Return the (X, Y) coordinate for the center point of the cell that contains the specified text.  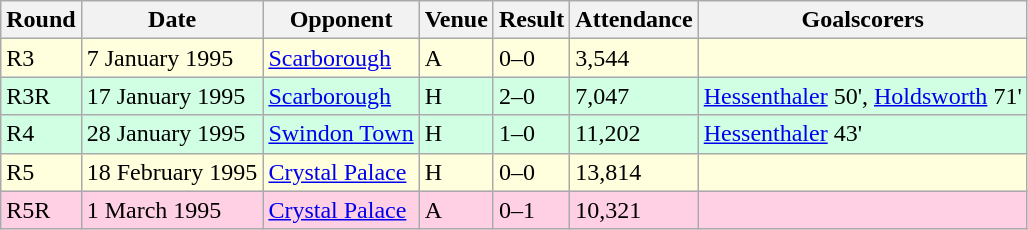
R3 (41, 58)
Opponent (341, 20)
Goalscorers (862, 20)
R5 (41, 172)
11,202 (634, 134)
7 January 1995 (172, 58)
R3R (41, 96)
13,814 (634, 172)
18 February 1995 (172, 172)
R5R (41, 210)
2–0 (531, 96)
Venue (456, 20)
Attendance (634, 20)
Round (41, 20)
7,047 (634, 96)
Hessenthaler 50', Holdsworth 71' (862, 96)
0–1 (531, 210)
Swindon Town (341, 134)
R4 (41, 134)
1 March 1995 (172, 210)
Result (531, 20)
28 January 1995 (172, 134)
1–0 (531, 134)
Date (172, 20)
10,321 (634, 210)
3,544 (634, 58)
Hessenthaler 43' (862, 134)
17 January 1995 (172, 96)
